Determine the (X, Y) coordinate at the center of the cell enclosing the given text.  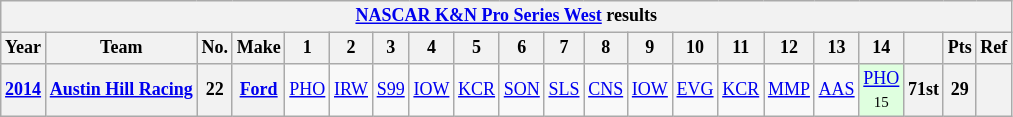
AAS (836, 90)
11 (741, 48)
12 (790, 48)
2014 (24, 90)
CNS (606, 90)
14 (882, 48)
9 (650, 48)
PHO (308, 90)
Austin Hill Racing (121, 90)
29 (960, 90)
7 (564, 48)
Ref (994, 48)
6 (522, 48)
No. (214, 48)
2 (352, 48)
Ford (258, 90)
22 (214, 90)
Make (258, 48)
SLS (564, 90)
13 (836, 48)
4 (432, 48)
EVG (695, 90)
3 (390, 48)
MMP (790, 90)
5 (477, 48)
Team (121, 48)
SON (522, 90)
1 (308, 48)
Year (24, 48)
Pts (960, 48)
10 (695, 48)
S99 (390, 90)
71st (924, 90)
8 (606, 48)
IRW (352, 90)
NASCAR K&N Pro Series West results (506, 16)
PHO15 (882, 90)
